Extract the (x, y) coordinate from the center of the cell holding the provided text.  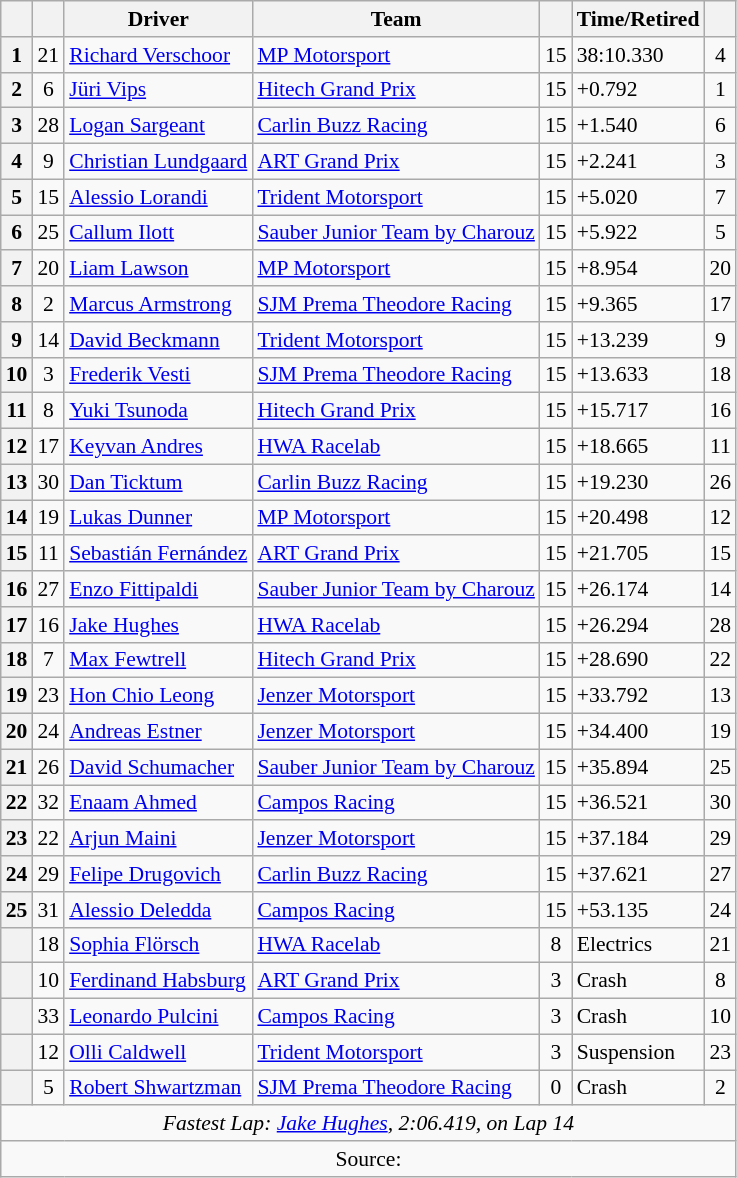
David Schumacher (158, 767)
+37.621 (638, 874)
+9.365 (638, 304)
Hon Chio Leong (158, 696)
Robert Shwartzman (158, 1088)
Alessio Lorandi (158, 197)
Dan Ticktum (158, 482)
Driver (158, 19)
33 (48, 1017)
Source: (368, 1159)
David Beckmann (158, 340)
Marcus Armstrong (158, 304)
Richard Verschoor (158, 55)
Enzo Fittipaldi (158, 589)
Andreas Estner (158, 732)
+2.241 (638, 162)
Jüri Vips (158, 90)
Jake Hughes (158, 625)
Enaam Ahmed (158, 803)
Lukas Dunner (158, 518)
+34.400 (638, 732)
+13.633 (638, 375)
Max Fewtrell (158, 660)
Olli Caldwell (158, 1052)
Fastest Lap: Jake Hughes, 2:06.419, on Lap 14 (368, 1124)
38:10.330 (638, 55)
Time/Retired (638, 19)
+26.294 (638, 625)
+53.135 (638, 910)
+26.174 (638, 589)
Callum Ilott (158, 233)
+1.540 (638, 126)
+18.665 (638, 447)
Electrics (638, 945)
Team (396, 19)
Alessio Deledda (158, 910)
Logan Sargeant (158, 126)
+0.792 (638, 90)
Felipe Drugovich (158, 874)
Leonardo Pulcini (158, 1017)
Liam Lawson (158, 269)
+8.954 (638, 269)
+15.717 (638, 411)
+37.184 (638, 839)
Sebastián Fernández (158, 554)
Ferdinand Habsburg (158, 981)
+20.498 (638, 518)
0 (556, 1088)
Suspension (638, 1052)
+35.894 (638, 767)
Frederik Vesti (158, 375)
+21.705 (638, 554)
+19.230 (638, 482)
+13.239 (638, 340)
+5.922 (638, 233)
+5.020 (638, 197)
+36.521 (638, 803)
31 (48, 910)
+33.792 (638, 696)
Sophia Flörsch (158, 945)
Arjun Maini (158, 839)
Christian Lundgaard (158, 162)
+28.690 (638, 660)
32 (48, 803)
Yuki Tsunoda (158, 411)
Keyvan Andres (158, 447)
